Find where the given text appears and provide that cell's center as (X, Y) coordinate. 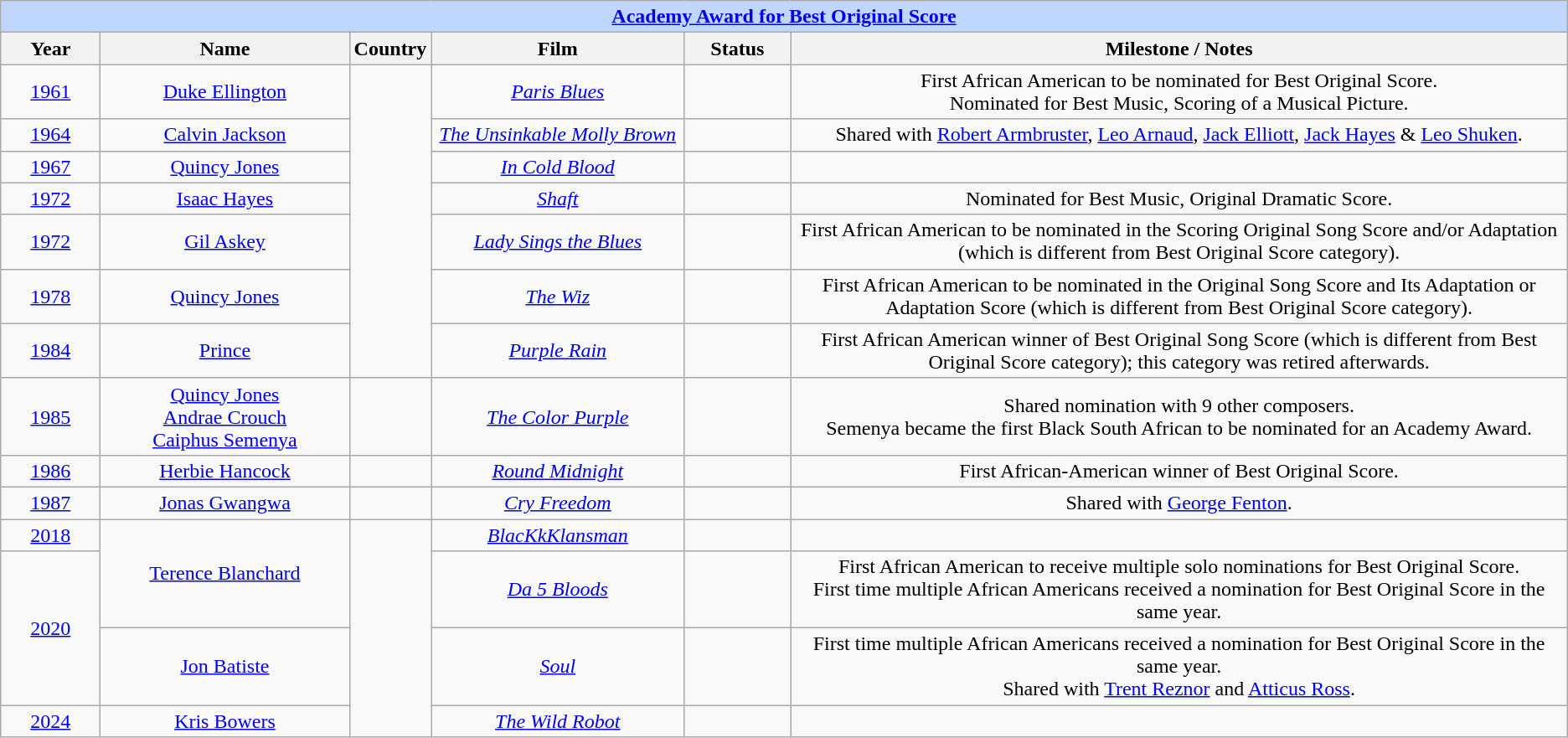
1986 (50, 471)
Shared with George Fenton. (1179, 503)
First time multiple African Americans received a nomination for Best Original Score in the same year. Shared with Trent Reznor and Atticus Ross. (1179, 667)
Nominated for Best Music, Original Dramatic Score. (1179, 199)
Purple Rain (558, 350)
Country (390, 49)
Film (558, 49)
Jon Batiste (224, 667)
2024 (50, 721)
1987 (50, 503)
In Cold Blood (558, 167)
1964 (50, 135)
Duke Ellington (224, 92)
Status (737, 49)
Milestone / Notes (1179, 49)
2018 (50, 535)
Gil Askey (224, 241)
Name (224, 49)
First African American to be nominated for Best Original Score.Nominated for Best Music, Scoring of a Musical Picture. (1179, 92)
2020 (50, 628)
First African American to be nominated in the Scoring Original Song Score and/or Adaptation (which is different from Best Original Score category). (1179, 241)
Year (50, 49)
The Wiz (558, 297)
Herbie Hancock (224, 471)
Paris Blues (558, 92)
Cry Freedom (558, 503)
Jonas Gwangwa (224, 503)
Shaft (558, 199)
The Color Purple (558, 416)
Isaac Hayes (224, 199)
Kris Bowers (224, 721)
Round Midnight (558, 471)
Da 5 Bloods (558, 590)
Soul (558, 667)
The Wild Robot (558, 721)
First African-American winner of Best Original Score. (1179, 471)
1978 (50, 297)
1967 (50, 167)
1985 (50, 416)
Academy Award for Best Original Score (784, 17)
Prince (224, 350)
The Unsinkable Molly Brown (558, 135)
BlacKkKlansman (558, 535)
Terence Blanchard (224, 574)
Shared nomination with 9 other composers.Semenya became the first Black South African to be nominated for an Academy Award. (1179, 416)
1984 (50, 350)
Quincy JonesAndrae CrouchCaiphus Semenya (224, 416)
1961 (50, 92)
Calvin Jackson (224, 135)
Lady Sings the Blues (558, 241)
Shared with Robert Armbruster, Leo Arnaud, Jack Elliott, Jack Hayes & Leo Shuken. (1179, 135)
